Identify which cell holds the provided text, then report its [X, Y] central coordinate. 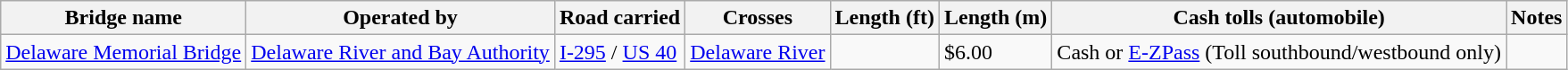
Delaware River and Bay Authority [401, 52]
$6.00 [995, 52]
Operated by [401, 18]
Bridge name [123, 18]
Delaware River [758, 52]
Crosses [758, 18]
Road carried [619, 18]
Notes [1537, 18]
Length (ft) [884, 18]
Length (m) [995, 18]
Delaware Memorial Bridge [123, 52]
Cash or E-ZPass (Toll southbound/westbound only) [1280, 52]
I-295 / US 40 [619, 52]
Cash tolls (automobile) [1280, 18]
